Return [X, Y] of the center of cell containing provided text 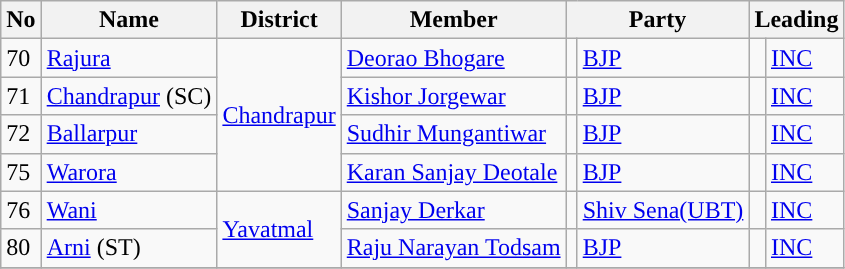
Party [658, 20]
Shiv Sena(UBT) [663, 210]
Ballarpur [129, 134]
Wani [129, 210]
Chandrapur (SC) [129, 96]
Warora [129, 172]
No [21, 20]
70 [21, 58]
District [279, 20]
Deorao Bhogare [454, 58]
Karan Sanjay Deotale [454, 172]
72 [21, 134]
Kishor Jorgewar [454, 96]
Sanjay Derkar [454, 210]
Leading [796, 20]
Chandrapur [279, 115]
Member [454, 20]
Sudhir Mungantiwar [454, 134]
80 [21, 248]
Yavatmal [279, 229]
71 [21, 96]
Rajura [129, 58]
75 [21, 172]
Name [129, 20]
Arni (ST) [129, 248]
Raju Narayan Todsam [454, 248]
76 [21, 210]
